Provide the (X, Y) coordinate of the cell's center where the given text is located.  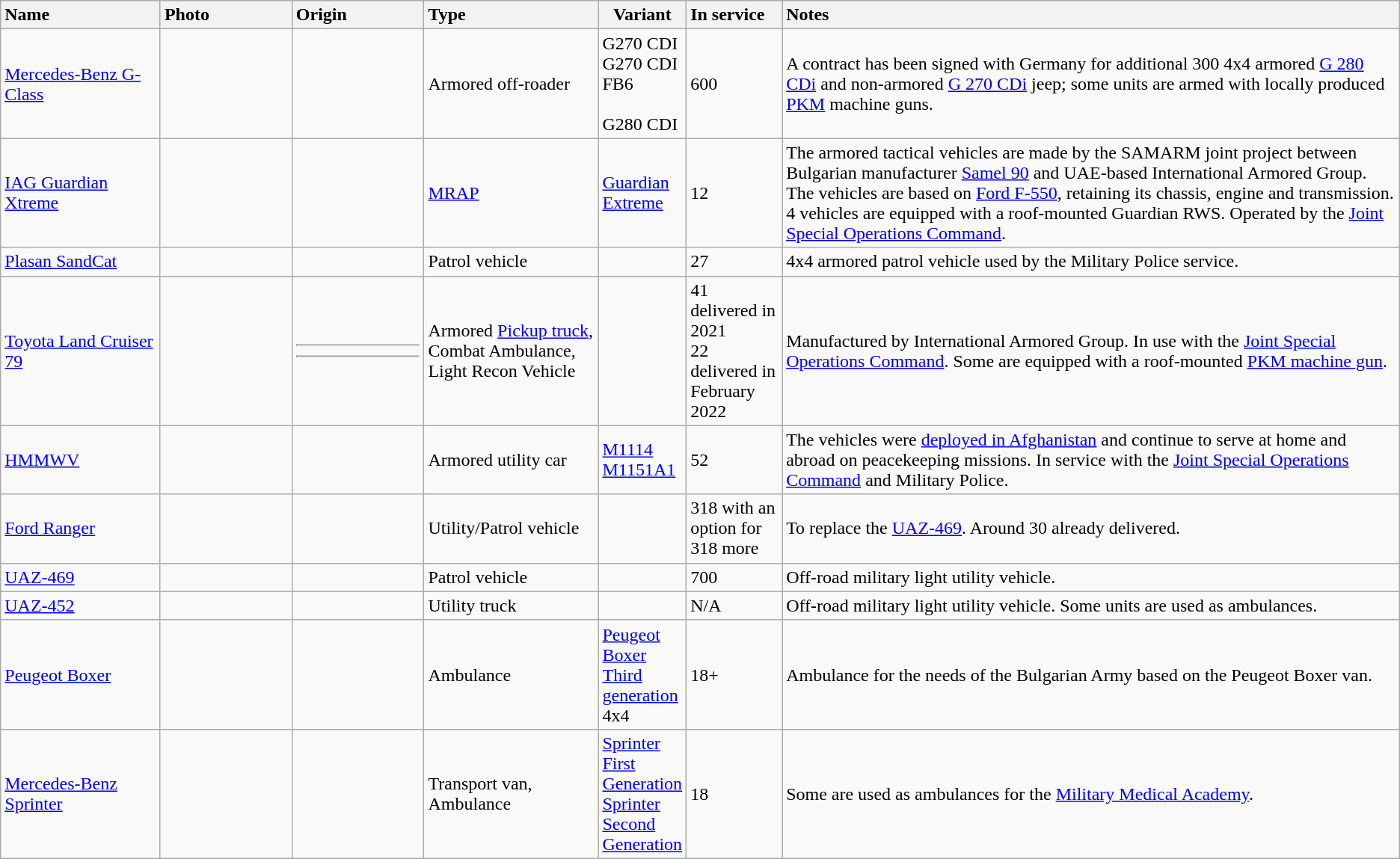
HMMWV (81, 460)
Mercedes-Benz Sprinter (81, 794)
To replace the UAZ-469. Around 30 already delivered. (1091, 529)
M1114M1151A1 (642, 460)
Guardian Extreme (642, 193)
Transport van, Ambulance (512, 794)
Origin (357, 15)
600 (734, 84)
G270 CDIG270 CDI FB6G280 CDI (642, 84)
12 (734, 193)
MRAP (512, 193)
27 (734, 262)
IAG Guardian Xtreme (81, 193)
Notes (1091, 15)
Variant (642, 15)
318 with an option for 318 more (734, 529)
4x4 armored patrol vehicle used by the Military Police service. (1091, 262)
Toyota Land Cruiser 79 (81, 351)
700 (734, 577)
Utility/Patrol vehicle (512, 529)
Manufactured by International Armored Group. In use with the Joint Special Operations Command. Some are equipped with a roof-mounted PKM machine gun. (1091, 351)
Ford Ranger (81, 529)
UAZ-452 (81, 606)
Peugeot Boxer Third generation 4x4 (642, 674)
N/A (734, 606)
Off-road military light utility vehicle. (1091, 577)
Some are used as ambulances for the Military Medical Academy. (1091, 794)
Armored utility car (512, 460)
Ambulance for the needs of the Bulgarian Army based on the Peugeot Boxer van. (1091, 674)
41 delivered in 202122 delivered in February 2022 (734, 351)
Off-road military light utility vehicle. Some units are used as ambulances. (1091, 606)
Plasan SandCat (81, 262)
Armored Pickup truck, Combat Ambulance, Light Recon Vehicle (512, 351)
In service (734, 15)
Sprinter First GenerationSprinter Second Generation (642, 794)
52 (734, 460)
Name (81, 15)
Mercedes-Benz G-Class (81, 84)
Utility truck (512, 606)
UAZ-469 (81, 577)
18+ (734, 674)
Peugeot Boxer (81, 674)
Ambulance (512, 674)
Type (512, 15)
Photo (226, 15)
18 (734, 794)
Armored off-roader (512, 84)
